Return the [X, Y] coordinate for the center point of the cell that contains the specified text.  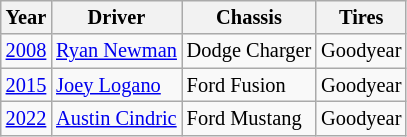
Chassis [249, 17]
Ryan Newman [116, 51]
2008 [26, 51]
2022 [26, 118]
Joey Logano [116, 85]
Tires [361, 17]
Austin Cindric [116, 118]
Year [26, 17]
2015 [26, 85]
Ford Fusion [249, 85]
Dodge Charger [249, 51]
Ford Mustang [249, 118]
Driver [116, 17]
